Determine the [X, Y] coordinate at the center of the cell enclosing the given text.  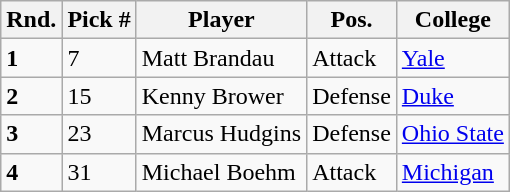
Duke [452, 96]
7 [99, 58]
3 [32, 134]
Michael Boehm [221, 172]
Pick # [99, 20]
1 [32, 58]
Michigan [452, 172]
Marcus Hudgins [221, 134]
15 [99, 96]
College [452, 20]
Yale [452, 58]
23 [99, 134]
Rnd. [32, 20]
Player [221, 20]
4 [32, 172]
31 [99, 172]
Kenny Brower [221, 96]
Ohio State [452, 134]
Matt Brandau [221, 58]
Pos. [352, 20]
2 [32, 96]
